Search for the cell housing the specified text and yield its (X, Y) center coordinate. 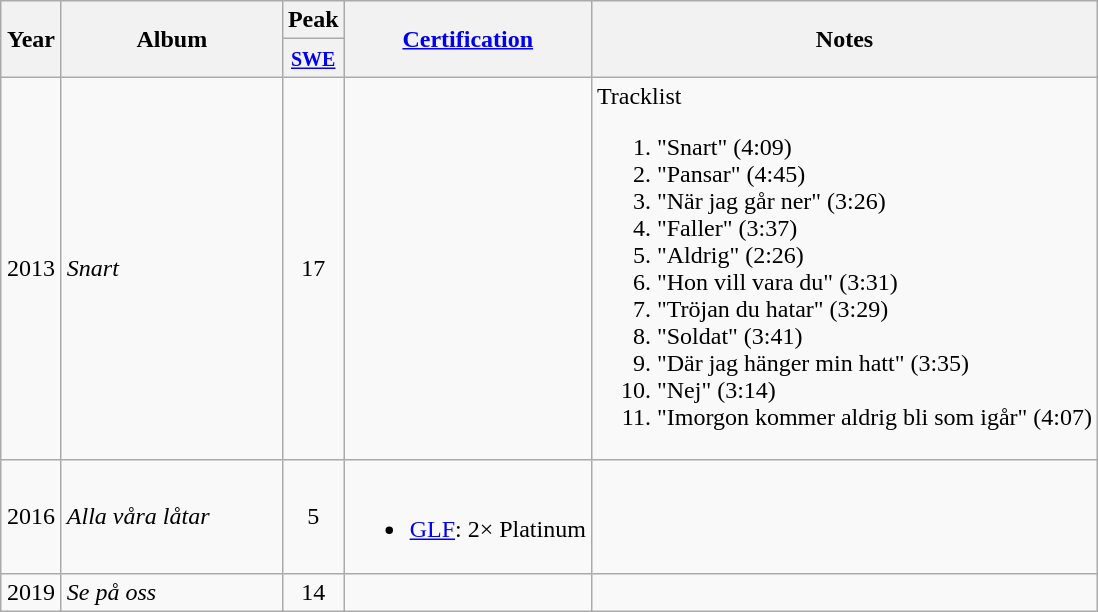
5 (313, 516)
2013 (32, 268)
Album (172, 39)
2019 (32, 592)
Snart (172, 268)
14 (313, 592)
17 (313, 268)
SWE (313, 58)
Peak (313, 20)
GLF: 2× Platinum (468, 516)
Alla våra låtar (172, 516)
Year (32, 39)
2016 (32, 516)
Notes (844, 39)
Se på oss (172, 592)
Certification (468, 39)
